Identify which cell holds the provided text, then report its (x, y) central coordinate. 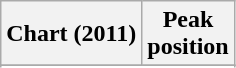
Chart (2011) (72, 34)
Peakposition (188, 34)
